Detect which cell encompasses the target text, then output its [X, Y] center coordinate. 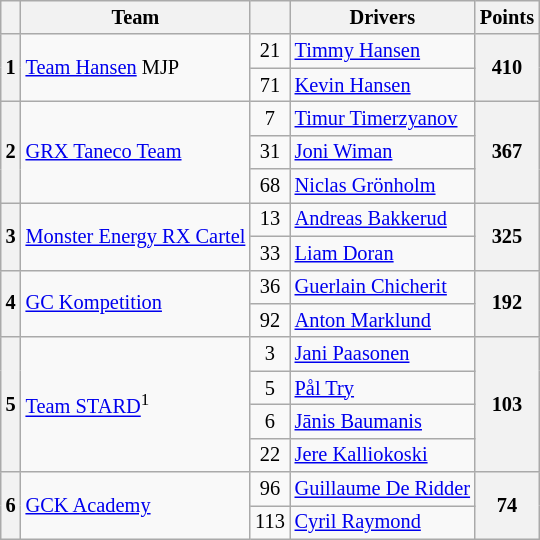
92 [270, 320]
Jani Paasonen [382, 354]
367 [507, 152]
103 [507, 404]
Guerlain Chicherit [382, 287]
Andreas Bakkerud [382, 219]
22 [270, 455]
Team STARD1 [136, 404]
4 [11, 304]
Timmy Hansen [382, 51]
31 [270, 152]
Team [136, 17]
410 [507, 68]
Team Hansen MJP [136, 68]
Liam Doran [382, 253]
Points [507, 17]
96 [270, 489]
Kevin Hansen [382, 85]
325 [507, 236]
Jānis Baumanis [382, 421]
2 [11, 152]
Timur Timerzyanov [382, 118]
7 [270, 118]
GCK Academy [136, 506]
Drivers [382, 17]
33 [270, 253]
Anton Marklund [382, 320]
Jere Kalliokoski [382, 455]
74 [507, 506]
Niclas Grönholm [382, 186]
36 [270, 287]
Guillaume De Ridder [382, 489]
68 [270, 186]
71 [270, 85]
192 [507, 304]
GC Kompetition [136, 304]
21 [270, 51]
GRX Taneco Team [136, 152]
Cyril Raymond [382, 522]
Joni Wiman [382, 152]
Monster Energy RX Cartel [136, 236]
Pål Try [382, 388]
113 [270, 522]
1 [11, 68]
13 [270, 219]
